Capture the cell that displays the provided text and extract its (x, y) central coordinate. 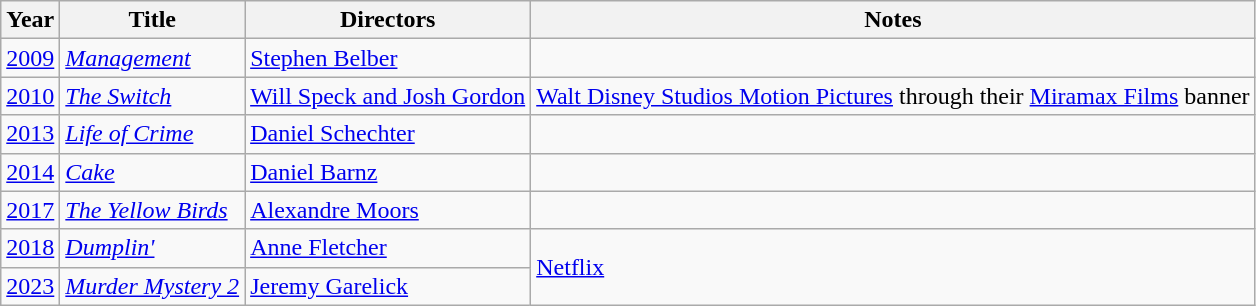
2013 (30, 134)
2018 (30, 248)
Daniel Schechter (388, 134)
Daniel Barnz (388, 172)
2017 (30, 210)
The Switch (152, 96)
Jeremy Garelick (388, 286)
Alexandre Moors (388, 210)
Dumplin' (152, 248)
Directors (388, 20)
The Yellow Birds (152, 210)
2014 (30, 172)
Notes (893, 20)
Cake (152, 172)
Walt Disney Studios Motion Pictures through their Miramax Films banner (893, 96)
Will Speck and Josh Gordon (388, 96)
2023 (30, 286)
2010 (30, 96)
Title (152, 20)
Management (152, 58)
Stephen Belber (388, 58)
2009 (30, 58)
Anne Fletcher (388, 248)
Life of Crime (152, 134)
Netflix (893, 267)
Year (30, 20)
Murder Mystery 2 (152, 286)
